Pinpoint the cell where the given text exists, returning its [X, Y] midpoint coordinate. 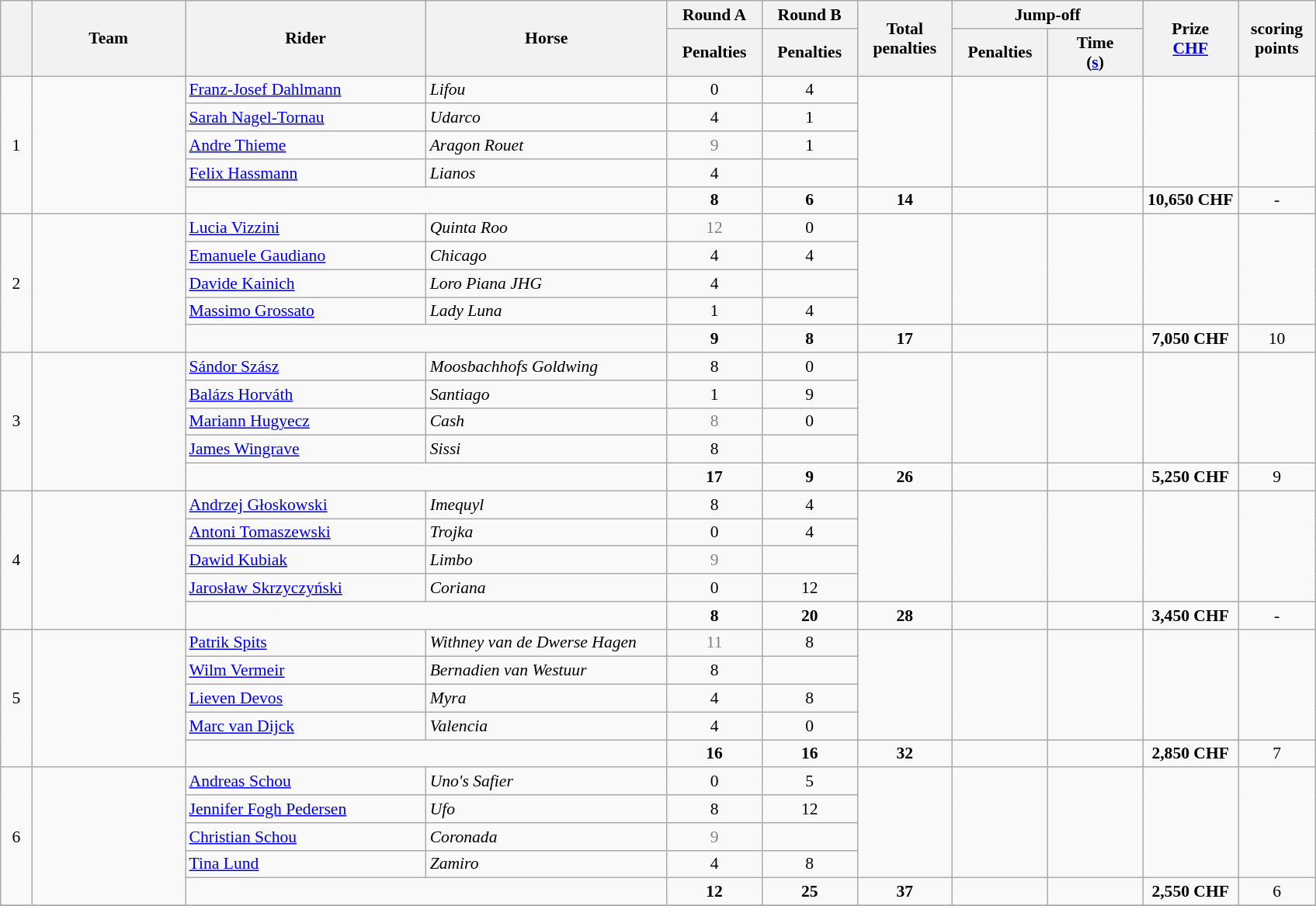
Tina Lund [305, 864]
32 [905, 754]
Sarah Nagel-Tornau [305, 118]
Mariann Hugyecz [305, 422]
Moosbachhofs Goldwing [547, 366]
Massimo Grossato [305, 311]
37 [905, 892]
Coriana [547, 588]
Felix Hassmann [305, 173]
14 [905, 200]
Cash [547, 422]
3,450 CHF [1191, 616]
Withney van de Dwerse Hagen [547, 643]
Patrik Spits [305, 643]
Marc van Dijck [305, 726]
Andrzej Głoskowski [305, 505]
Limbo [547, 561]
26 [905, 477]
Lieven Devos [305, 699]
11 [714, 643]
20 [809, 616]
Rider [305, 39]
10,650 CHF [1191, 200]
2,550 CHF [1191, 892]
7 [1276, 754]
Lady Luna [547, 311]
Wilm Vermeir [305, 671]
Franz-Josef Dahlmann [305, 90]
Valencia [547, 726]
Trojka [547, 533]
Sissi [547, 450]
Aragon Rouet [547, 145]
Round A [714, 15]
Christian Schou [305, 837]
Loro Piana JHG [547, 283]
Lucia Vizzini [305, 228]
Jump-off [1048, 15]
3 [16, 422]
James Wingrave [305, 450]
Andre Thieme [305, 145]
Lifou [547, 90]
10 [1276, 339]
Andreas Schou [305, 782]
Lianos [547, 173]
Santiago [547, 394]
Balázs Horváth [305, 394]
2,850 CHF [1191, 754]
Udarco [547, 118]
Horse [547, 39]
PrizeCHF [1191, 39]
5,250 CHF [1191, 477]
Time(s) [1095, 53]
Jarosław Skrzyczyński [305, 588]
Myra [547, 699]
Sándor Szász [305, 366]
Bernadien van Westuur [547, 671]
2 [16, 283]
Imequyl [547, 505]
Dawid Kubiak [305, 561]
Quinta Roo [547, 228]
Team [109, 39]
25 [809, 892]
Ufo [547, 809]
Coronada [547, 837]
Antoni Tomaszewski [305, 533]
Emanuele Gaudiano [305, 256]
28 [905, 616]
Chicago [547, 256]
Davide Kainich [305, 283]
Total penalties [905, 39]
Jennifer Fogh Pedersen [305, 809]
Round B [809, 15]
Zamiro [547, 864]
Uno's Safier [547, 782]
7,050 CHF [1191, 339]
scoringpoints [1276, 39]
